Pinpoint the cell where the given text exists, returning its [x, y] midpoint coordinate. 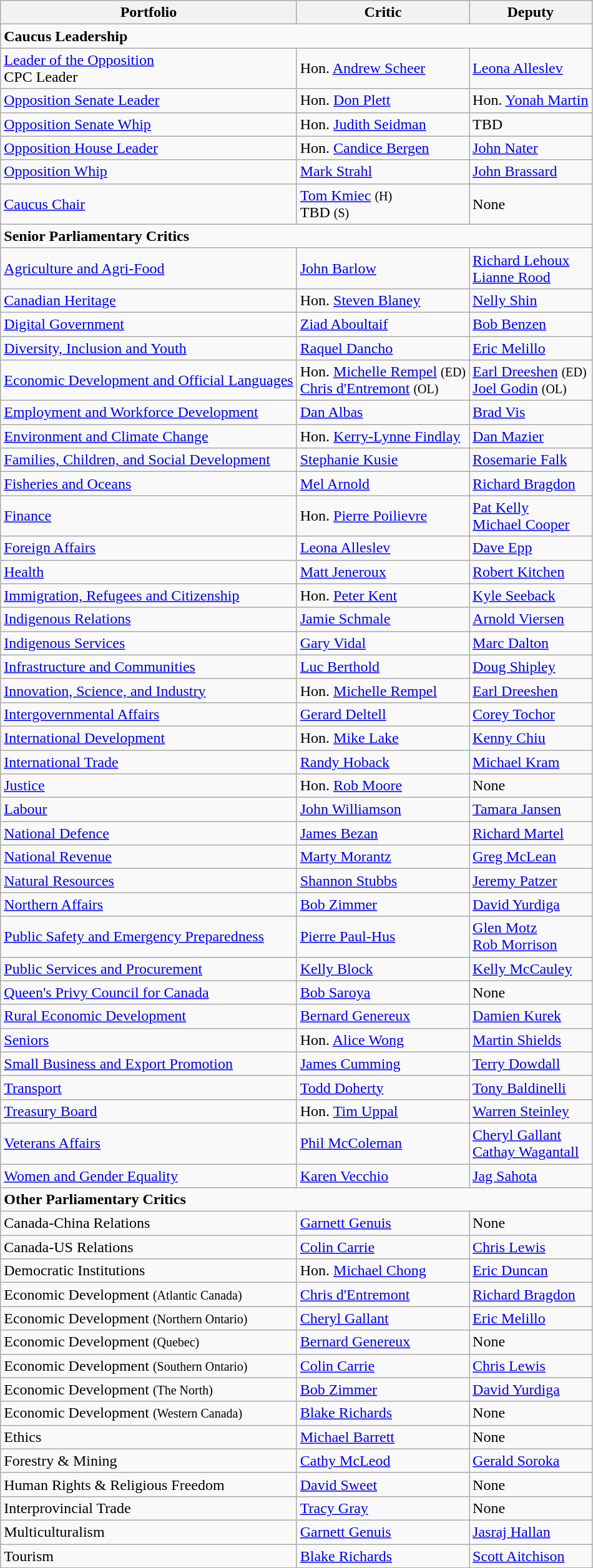
Portfolio [149, 12]
Pierre Paul-Hus [383, 936]
Innovation, Science, and Industry [149, 690]
Northern Affairs [149, 904]
Raquel Dancho [383, 348]
Economic Development and Official Languages [149, 381]
Digital Government [149, 324]
International Development [149, 738]
Canadian Heritage [149, 300]
Hon. Don Plett [383, 100]
Families, Children, and Social Development [149, 460]
Economic Development (Quebec) [149, 1342]
Marc Dalton [531, 643]
Treasury Board [149, 1111]
Labour [149, 810]
Phil McColeman [383, 1144]
Indigenous Services [149, 643]
Earl Dreeshen [531, 690]
Nelly Shin [531, 300]
Environment and Climate Change [149, 436]
John Barlow [383, 268]
John Nater [531, 148]
John Brassard [531, 172]
Economic Development (The North) [149, 1389]
Kenny Chiu [531, 738]
Gerald Soroka [531, 1461]
Cathy McLeod [383, 1461]
National Revenue [149, 857]
Shannon Stubbs [383, 881]
Earl Dreeshen (ED)Joel Godin (OL) [531, 381]
Other Parliamentary Critics [296, 1200]
Mark Strahl [383, 172]
Tamara Jansen [531, 810]
Seniors [149, 1040]
Todd Doherty [383, 1087]
Hon. Steven Blaney [383, 300]
Public Safety and Emergency Preparedness [149, 936]
Cheryl GallantCathay Wagantall [531, 1144]
Opposition Senate Whip [149, 124]
Forestry & Mining [149, 1461]
Caucus Leadership [296, 36]
Ethics [149, 1437]
Robert Kitchen [531, 572]
Hon. Peter Kent [383, 595]
Cheryl Gallant [383, 1318]
Warren Steinley [531, 1111]
Justice [149, 786]
Deputy [531, 12]
Immigration, Refugees and Citizenship [149, 595]
Foreign Affairs [149, 548]
Kyle Seeback [531, 595]
Damien Kurek [531, 1016]
Queen's Privy Council for Canada [149, 992]
Jasraj Hallan [531, 1532]
Indigenous Relations [149, 619]
Employment and Workforce Development [149, 413]
Infrastructure and Communities [149, 667]
Hon. Alice Wong [383, 1040]
Canada-US Relations [149, 1247]
Democratic Institutions [149, 1271]
Michael Barrett [383, 1437]
Hon. Pierre Poilievre [383, 516]
Economic Development (Northern Ontario) [149, 1318]
Michael Kram [531, 762]
Agriculture and Agri-Food [149, 268]
Gerard Deltell [383, 714]
Hon. Yonah Martin [531, 100]
Tracy Gray [383, 1508]
Scott Aitchison [531, 1556]
Rural Economic Development [149, 1016]
Ziad Aboultaif [383, 324]
Opposition Senate Leader [149, 100]
Dan Mazier [531, 436]
Hon. Michelle Rempel (ED)Chris d'Entremont (OL) [383, 381]
Women and Gender Equality [149, 1175]
Hon. Rob Moore [383, 786]
Terry Dowdall [531, 1064]
Pat KellyMichael Cooper [531, 516]
Tourism [149, 1556]
Hon. Candice Bergen [383, 148]
David Sweet [383, 1484]
Finance [149, 516]
Corey Tochor [531, 714]
National Defence [149, 833]
Hon. Kerry-Lynne Findlay [383, 436]
Eric Duncan [531, 1271]
Hon. Judith Seidman [383, 124]
Economic Development (Southern Ontario) [149, 1366]
Chris d'Entremont [383, 1295]
Critic [383, 12]
Karen Vecchio [383, 1175]
Kelly McCauley [531, 969]
Bob Benzen [531, 324]
Diversity, Inclusion and Youth [149, 348]
Gary Vidal [383, 643]
Arnold Viersen [531, 619]
Hon. Mike Lake [383, 738]
Glen MotzRob Morrison [531, 936]
Stephanie Kusie [383, 460]
Richard LehouxLianne Rood [531, 268]
Richard Martel [531, 833]
Tom Kmiec (H)TBD (S) [383, 203]
Interprovincial Trade [149, 1508]
International Trade [149, 762]
Jamie Schmale [383, 619]
Dave Epp [531, 548]
Economic Development (Atlantic Canada) [149, 1295]
Doug Shipley [531, 667]
Transport [149, 1087]
Kelly Block [383, 969]
Opposition Whip [149, 172]
Tony Baldinelli [531, 1087]
Caucus Chair [149, 203]
John Williamson [383, 810]
Small Business and Export Promotion [149, 1064]
Human Rights & Religious Freedom [149, 1484]
James Bezan [383, 833]
TBD [531, 124]
Randy Hoback [383, 762]
Rosemarie Falk [531, 460]
Brad Vis [531, 413]
Fisheries and Oceans [149, 484]
Hon. Michael Chong [383, 1271]
Opposition House Leader [149, 148]
Senior Parliamentary Critics [296, 236]
Marty Morantz [383, 857]
Public Services and Procurement [149, 969]
Canada-China Relations [149, 1223]
Health [149, 572]
Hon. Andrew Scheer [383, 69]
Jeremy Patzer [531, 881]
Dan Albas [383, 413]
Bob Saroya [383, 992]
Greg McLean [531, 857]
James Cumming [383, 1064]
Luc Berthold [383, 667]
Veterans Affairs [149, 1144]
Hon. Michelle Rempel [383, 690]
Multiculturalism [149, 1532]
Matt Jeneroux [383, 572]
Martin Shields [531, 1040]
Hon. Tim Uppal [383, 1111]
Economic Development (Western Canada) [149, 1413]
Leader of the OppositionCPC Leader [149, 69]
Mel Arnold [383, 484]
Jag Sahota [531, 1175]
Intergovernmental Affairs [149, 714]
Natural Resources [149, 881]
